From the cell containing the given text, extract its center point as (X, Y) coordinate. 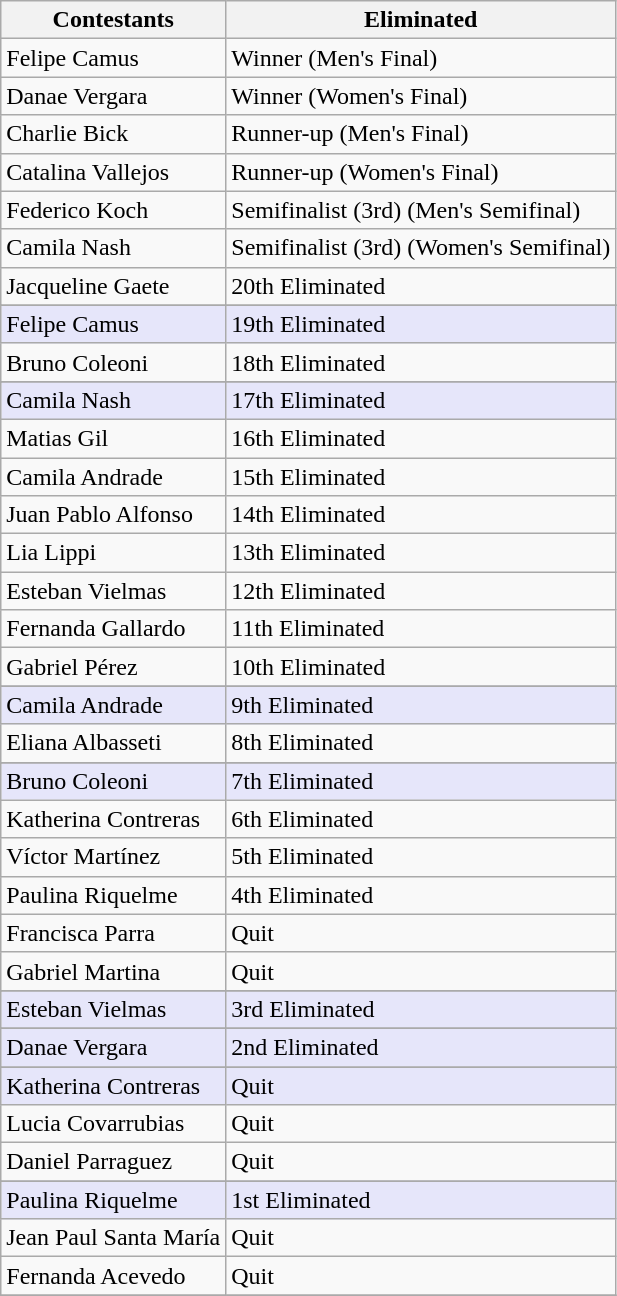
Jacqueline Gaete (114, 286)
Víctor Martínez (114, 857)
Runner-up (Women's Final) (421, 172)
Eliminated (421, 20)
8th Eliminated (421, 743)
7th Eliminated (421, 781)
12th Eliminated (421, 591)
Lia Lippi (114, 553)
11th Eliminated (421, 629)
Federico Koch (114, 210)
Jean Paul Santa María (114, 1238)
13th Eliminated (421, 553)
17th Eliminated (421, 400)
Matias Gil (114, 438)
5th Eliminated (421, 857)
9th Eliminated (421, 705)
Winner (Men's Final) (421, 58)
19th Eliminated (421, 324)
15th Eliminated (421, 477)
Contestants (114, 20)
3rd Eliminated (421, 1009)
Runner-up (Men's Final) (421, 134)
20th Eliminated (421, 286)
Semifinalist (3rd) (Men's Semifinal) (421, 210)
1st Eliminated (421, 1200)
10th Eliminated (421, 667)
Semifinalist (3rd) (Women's Semifinal) (421, 248)
Catalina Vallejos (114, 172)
16th Eliminated (421, 438)
Lucia Covarrubias (114, 1124)
Fernanda Gallardo (114, 629)
Juan Pablo Alfonso (114, 515)
Eliana Albasseti (114, 743)
18th Eliminated (421, 362)
14th Eliminated (421, 515)
Gabriel Martina (114, 971)
Francisca Parra (114, 933)
Winner (Women's Final) (421, 96)
Charlie Bick (114, 134)
Daniel Parraguez (114, 1162)
4th Eliminated (421, 895)
Gabriel Pérez (114, 667)
Fernanda Acevedo (114, 1276)
2nd Eliminated (421, 1047)
6th Eliminated (421, 819)
